Identify which cell holds the provided text, then report its (x, y) central coordinate. 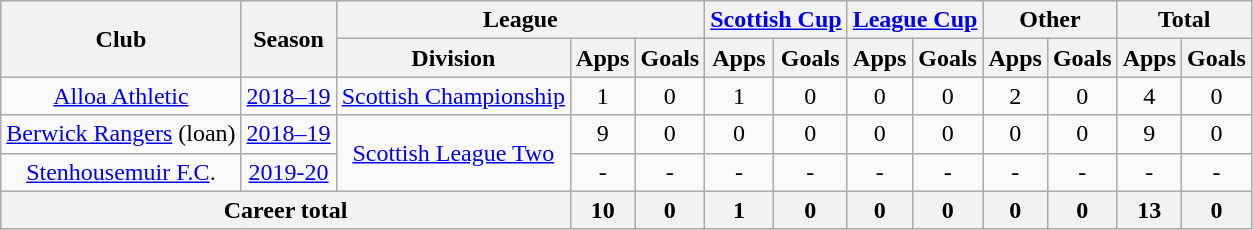
Berwick Rangers (loan) (121, 134)
2 (1015, 96)
League Cup (915, 20)
Scottish Cup (776, 20)
Stenhousemuir F.C. (121, 172)
Club (121, 39)
10 (603, 210)
Other (1050, 20)
Season (288, 39)
Scottish League Two (453, 153)
Total (1184, 20)
Career total (286, 210)
League (520, 20)
13 (1149, 210)
4 (1149, 96)
Alloa Athletic (121, 96)
Scottish Championship (453, 96)
Division (453, 58)
2019-20 (288, 172)
